Capture the cell that displays the provided text and extract its (x, y) central coordinate. 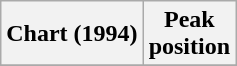
Peakposition (189, 34)
Chart (1994) (72, 34)
